Scan for the cell matching the given text and deliver its (x, y) coordinate at center. 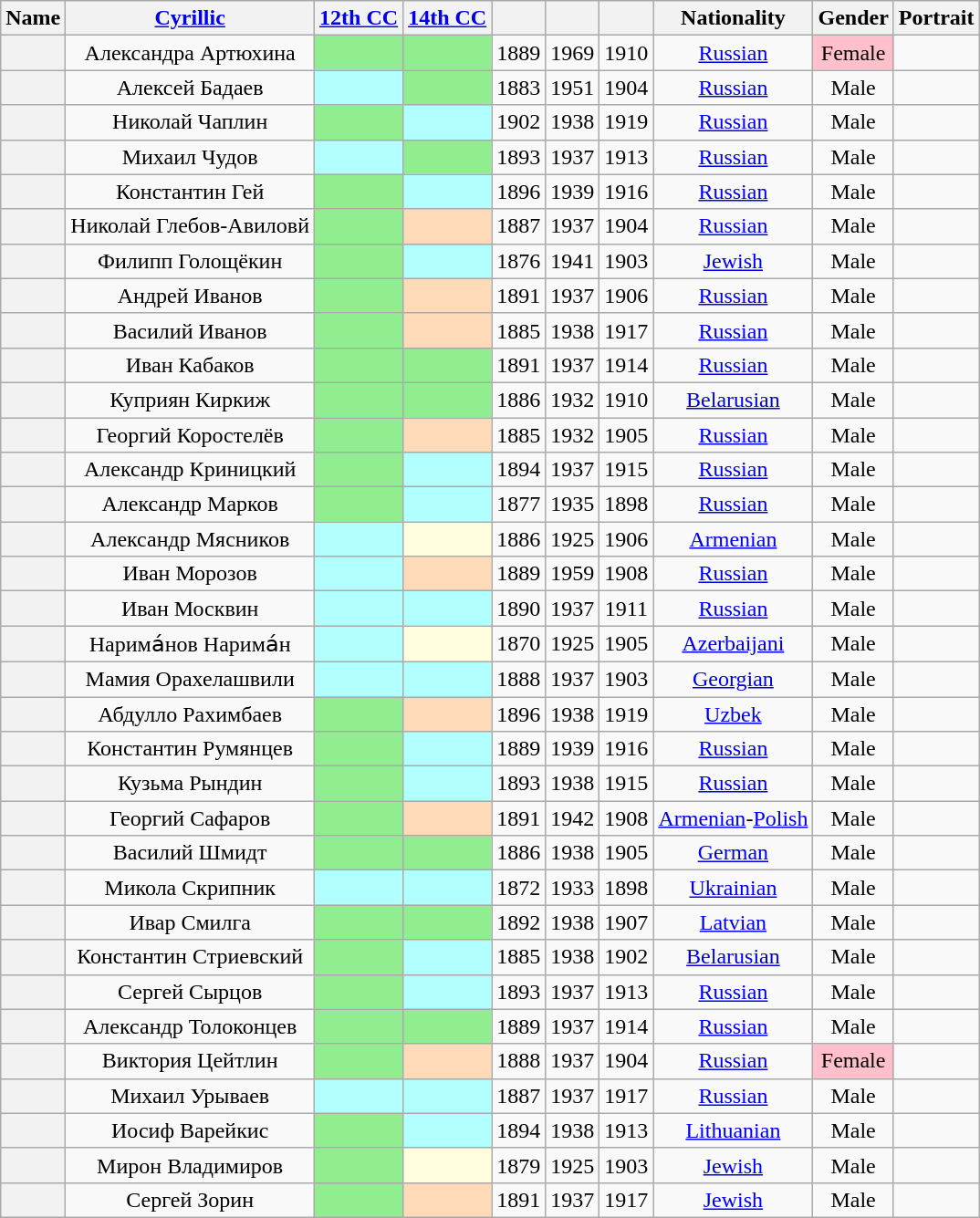
14th CC (447, 18)
Николай Глебов-Авиловй (190, 226)
1872 (518, 888)
1935 (573, 505)
Gender (853, 18)
Armenian-Polish (734, 818)
Николай Чаплин (190, 122)
Azerbaijani (734, 644)
1941 (573, 261)
1969 (573, 53)
Мирон Владимиров (190, 1165)
Сергей Зорин (190, 1200)
Иван Кабаков (190, 365)
1951 (573, 88)
12th CC (360, 18)
Константин Стриевский (190, 957)
1892 (518, 922)
Latvian (734, 922)
Александр Мясников (190, 539)
1959 (573, 574)
Виктория Цейтлин (190, 1061)
Василий Иванов (190, 330)
Нарима́нов Нарима́н (190, 644)
Филипп Голощёкин (190, 261)
Александра Артюхина (190, 53)
1907 (626, 922)
Константин Румянцев (190, 749)
Ukrainian (734, 888)
1933 (573, 888)
1942 (573, 818)
Михаил Чудов (190, 157)
Абдулло Рахимбаев (190, 714)
Андрей Иванов (190, 296)
Lithuanian (734, 1130)
Cyrillic (190, 18)
Armenian (734, 539)
1911 (626, 609)
Микола Скрипник (190, 888)
Ивар Смилга (190, 922)
1876 (518, 261)
Кузьма Рындин (190, 784)
Иосиф Варейкис (190, 1130)
German (734, 853)
Мамия Орахелашвили (190, 679)
1890 (518, 609)
Алексей Бадаев (190, 88)
Александр Криницкий (190, 470)
Uzbek (734, 714)
Portrait (936, 18)
Иван Морозов (190, 574)
Сергей Сырцов (190, 992)
Константин Гей (190, 192)
1879 (518, 1165)
Михаил Урываев (190, 1096)
1883 (518, 88)
Василий Шмидт (190, 853)
Георгий Сафаров (190, 818)
Иван Москвин (190, 609)
Александр Толоконцев (190, 1026)
1870 (518, 644)
Куприян Киркиж (190, 400)
Александр Марков (190, 505)
Georgian (734, 679)
Nationality (734, 18)
Name (33, 18)
Георгий Коростелёв (190, 435)
1877 (518, 505)
